Extract the [X, Y] coordinate from the center of the cell holding the provided text.  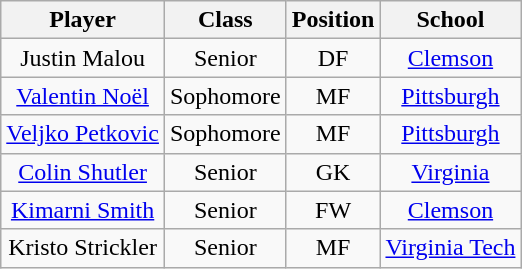
FW [333, 210]
Class [225, 20]
Colin Shutler [83, 172]
Position [333, 20]
School [450, 20]
Veljko Petkovic [83, 134]
Kimarni Smith [83, 210]
Kristo Strickler [83, 248]
DF [333, 58]
Valentin Noël [83, 96]
Virginia [450, 172]
Player [83, 20]
GK [333, 172]
Justin Malou [83, 58]
Virginia Tech [450, 248]
